Scan for the cell matching the given text and deliver its (X, Y) coordinate at center. 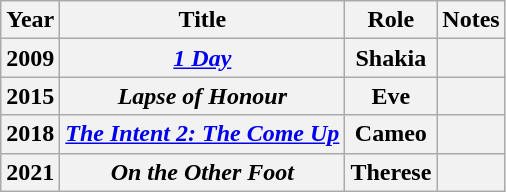
Therese (391, 172)
2009 (30, 58)
2015 (30, 96)
Role (391, 20)
Year (30, 20)
Lapse of Honour (202, 96)
On the Other Foot (202, 172)
2018 (30, 134)
The Intent 2: The Come Up (202, 134)
Cameo (391, 134)
2021 (30, 172)
Shakia (391, 58)
Eve (391, 96)
Title (202, 20)
Notes (471, 20)
1 Day (202, 58)
